Find where the given text appears and provide that cell's center as [X, Y] coordinate. 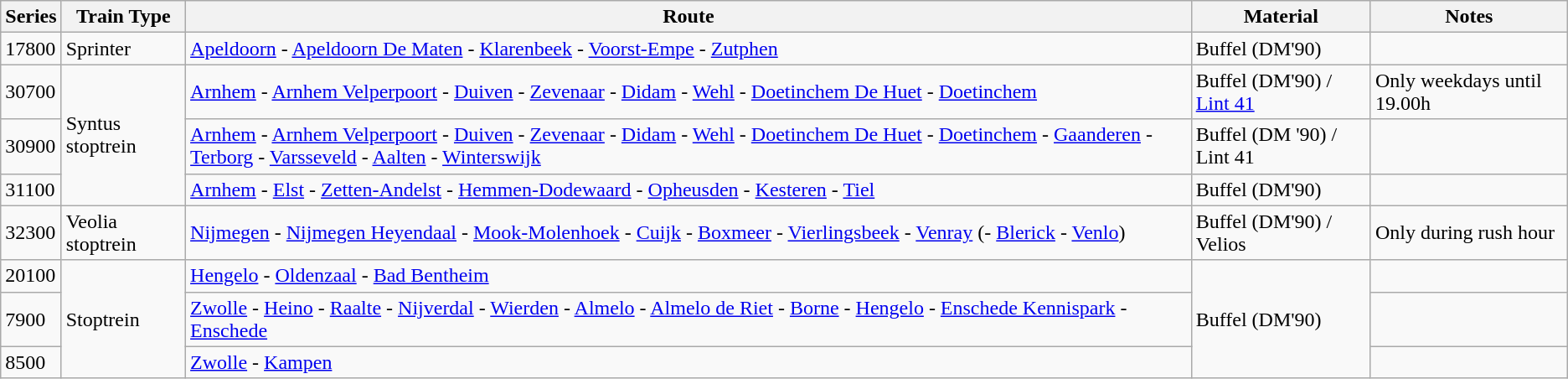
32300 [31, 233]
30700 [31, 92]
Only weekdays until 19.00h [1469, 92]
Zwolle - Kampen [689, 362]
Arnhem - Elst - Zetten-Andelst - Hemmen-Dodewaard - Opheusden - Kesteren - Tiel [689, 189]
Syntus stoptrein [123, 135]
Veolia stoptrein [123, 233]
17800 [31, 49]
Arnhem - Arnhem Velperpoort - Duiven - Zevenaar - Didam - Wehl - Doetinchem De Huet - Doetinchem [689, 92]
Train Type [123, 17]
Buffel (DM '90) / Lint 41 [1281, 146]
Buffel (DM'90) / Lint 41 [1281, 92]
Stoptrein [123, 319]
Buffel (DM'90) / Velios [1281, 233]
30900 [31, 146]
31100 [31, 189]
Hengelo - Oldenzaal - Bad Bentheim [689, 276]
Only during rush hour [1469, 233]
Notes [1469, 17]
20100 [31, 276]
8500 [31, 362]
Nijmegen - Nijmegen Heyendaal - Mook-Molenhoek - Cuijk - Boxmeer - Vierlingsbeek - Venray (- Blerick - Venlo) [689, 233]
Zwolle - Heino - Raalte - Nijverdal - Wierden - Almelo - Almelo de Riet - Borne - Hengelo - Enschede Kennispark - Enschede [689, 319]
Series [31, 17]
Material [1281, 17]
7900 [31, 319]
Route [689, 17]
Apeldoorn - Apeldoorn De Maten - Klarenbeek - Voorst-Empe - Zutphen [689, 49]
Sprinter [123, 49]
